Pinpoint the cell where the given text exists, returning its (X, Y) midpoint coordinate. 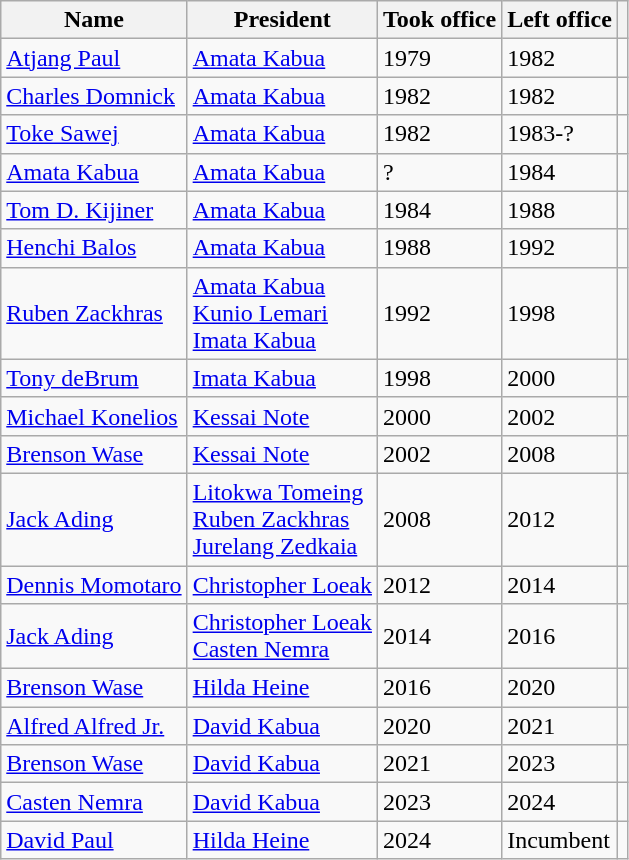
David Paul (94, 840)
Toke Sawej (94, 134)
Christopher LoeakCasten Nemra (282, 636)
Alfred Alfred Jr. (94, 726)
Ruben Zackhras (94, 313)
Michael Konelios (94, 416)
Christopher Loeak (282, 585)
Tom D. Kijiner (94, 210)
Henchi Balos (94, 248)
Left office (560, 20)
Charles Domnick (94, 96)
Litokwa TomeingRuben ZackhrasJurelang Zedkaia (282, 519)
President (282, 20)
Amata KabuaKunio LemariImata Kabua (282, 313)
Imata Kabua (282, 378)
Casten Nemra (94, 802)
1983-? (560, 134)
1979 (439, 58)
Dennis Momotaro (94, 585)
Tony deBrum (94, 378)
Incumbent (560, 840)
? (439, 172)
Atjang Paul (94, 58)
Took office (439, 20)
Name (94, 20)
